Capture the cell that displays the provided text and extract its [X, Y] central coordinate. 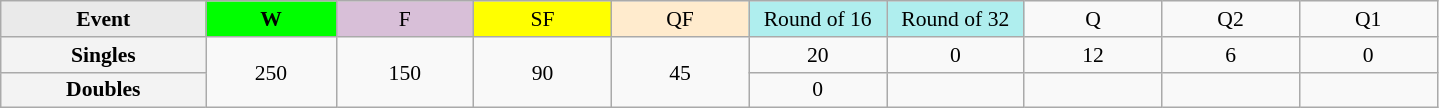
90 [543, 72]
6 [1231, 55]
Event [104, 19]
Singles [104, 55]
12 [1093, 55]
Q1 [1368, 19]
W [271, 19]
Doubles [104, 90]
Round of 32 [955, 19]
150 [405, 72]
QF [680, 19]
Q2 [1231, 19]
SF [543, 19]
250 [271, 72]
F [405, 19]
45 [680, 72]
Q [1093, 19]
Round of 16 [818, 19]
20 [818, 55]
